Return the [x, y] coordinate for the center point of the cell that contains the specified text.  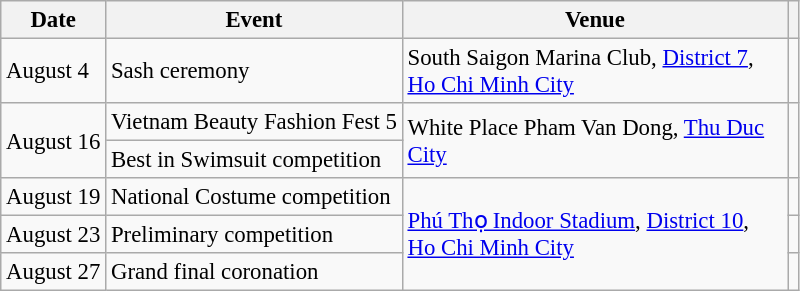
Phú Thọ Indoor Stadium, District 10, Ho Chi Minh City [595, 234]
Vietnam Beauty Fashion Fest 5 [254, 122]
Preliminary competition [254, 235]
Venue [595, 20]
Event [254, 20]
South Saigon Marina Club, District 7, Ho Chi Minh City [595, 72]
August 4 [54, 72]
August 23 [54, 235]
National Costume competition [254, 197]
Sash ceremony [254, 72]
White Place Pham Van Dong, Thu Duc City [595, 140]
Date [54, 20]
Best in Swimsuit competition [254, 160]
August 19 [54, 197]
August 16 [54, 140]
